Provide the [X, Y] coordinate of the cell's center where the given text is located.  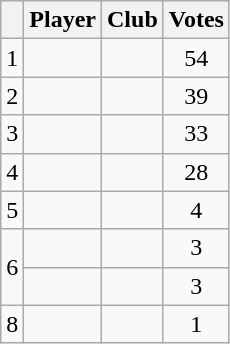
39 [196, 96]
28 [196, 172]
Club [133, 20]
33 [196, 134]
Votes [196, 20]
6 [12, 267]
5 [12, 210]
54 [196, 58]
2 [12, 96]
Player [63, 20]
8 [12, 324]
